Find where the given text appears and provide that cell's center as [x, y] coordinate. 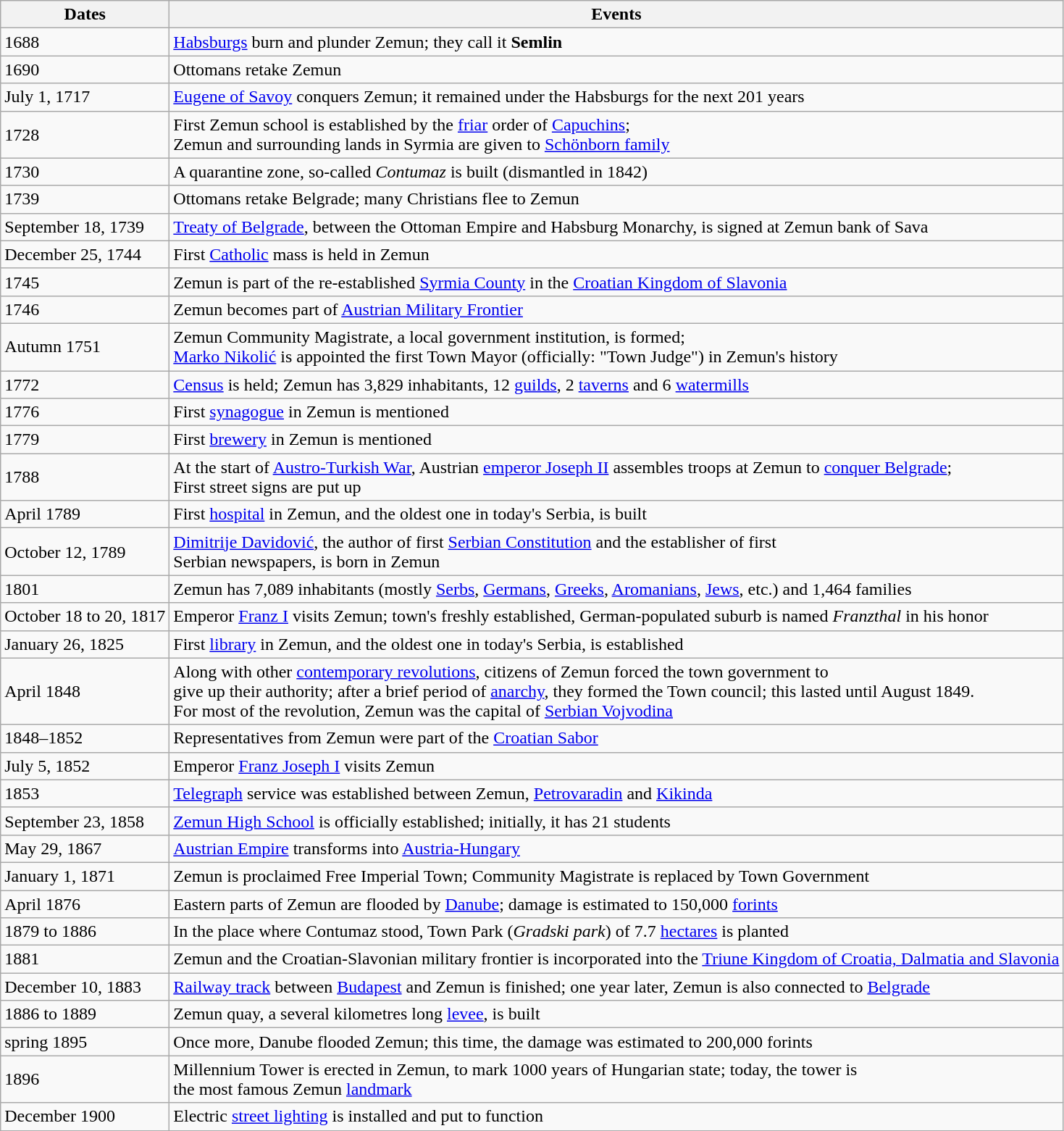
1886 to 1889 [85, 1014]
1788 [85, 477]
Emperor Franz Joseph I visits Zemun [616, 766]
A quarantine zone, so-called Contumaz is built (dismantled in 1842) [616, 172]
Habsburgs burn and plunder Zemun; they call it Semlin [616, 42]
Representatives from Zemun were part of the Croatian Sabor [616, 738]
1848–1852 [85, 738]
Zemun is proclaimed Free Imperial Town; Community Magistrate is replaced by Town Government [616, 876]
Events [616, 14]
September 23, 1858 [85, 821]
1896 [85, 1080]
Zemun has 7,089 inhabitants (mostly Serbs, Germans, Greeks, Aromanians, Jews, etc.) and 1,464 families [616, 589]
Emperor Franz I visits Zemun; town's freshly established, German-populated suburb is named Franzthal in his honor [616, 617]
December 25, 1744 [85, 254]
1745 [85, 282]
Census is held; Zemun has 3,829 inhabitants, 12 guilds, 2 taverns and 6 watermills [616, 385]
1746 [85, 309]
In the place where Contumaz stood, Town Park (Gradski park) of 7.7 hectares is planted [616, 932]
Electric street lighting is installed and put to function [616, 1117]
Once more, Danube flooded Zemun; this time, the damage was estimated to 200,000 forints [616, 1042]
Zemun High School is officially established; initially, it has 21 students [616, 821]
First synagogue in Zemun is mentioned [616, 412]
January 26, 1825 [85, 644]
Telegraph service was established between Zemun, Petrovaradin and Kikinda [616, 793]
1730 [85, 172]
1853 [85, 793]
1881 [85, 959]
Dates [85, 14]
1779 [85, 440]
1739 [85, 199]
First Catholic mass is held in Zemun [616, 254]
spring 1895 [85, 1042]
July 1, 1717 [85, 97]
1690 [85, 70]
Dimitrije Davidović, the author of first Serbian Constitution and the establisher of firstSerbian newspapers, is born in Zemun [616, 552]
Zemun becomes part of Austrian Military Frontier [616, 309]
First Zemun school is established by the friar order of Capuchins;Zemun and surrounding lands in Syrmia are given to Schönborn family [616, 135]
Eastern parts of Zemun are flooded by Danube; damage is estimated to 150,000 forints [616, 903]
Zemun is part of the re-established Syrmia County in the Croatian Kingdom of Slavonia [616, 282]
Autumn 1751 [85, 346]
Austrian Empire transforms into Austria-Hungary [616, 848]
January 1, 1871 [85, 876]
1728 [85, 135]
First library in Zemun, and the oldest one in today's Serbia, is established [616, 644]
Ottomans retake Belgrade; many Christians flee to Zemun [616, 199]
October 12, 1789 [85, 552]
1879 to 1886 [85, 932]
At the start of Austro-Turkish War, Austrian emperor Joseph II assembles troops at Zemun to conquer Belgrade;First street signs are put up [616, 477]
First hospital in Zemun, and the oldest one in today's Serbia, is built [616, 514]
1776 [85, 412]
October 18 to 20, 1817 [85, 617]
September 18, 1739 [85, 227]
April 1789 [85, 514]
Millennium Tower is erected in Zemun, to mark 1000 years of Hungarian state; today, the tower isthe most famous Zemun landmark [616, 1080]
July 5, 1852 [85, 766]
1688 [85, 42]
April 1876 [85, 903]
Ottomans retake Zemun [616, 70]
May 29, 1867 [85, 848]
Zemun quay, a several kilometres long levee, is built [616, 1014]
Zemun and the Croatian-Slavonian military frontier is incorporated into the Triune Kingdom of Croatia, Dalmatia and Slavonia [616, 959]
Treaty of Belgrade, between the Ottoman Empire and Habsburg Monarchy, is signed at Zemun bank of Sava [616, 227]
December 10, 1883 [85, 987]
First brewery in Zemun is mentioned [616, 440]
Railway track between Budapest and Zemun is finished; one year later, Zemun is also connected to Belgrade [616, 987]
Eugene of Savoy conquers Zemun; it remained under the Habsburgs for the next 201 years [616, 97]
1772 [85, 385]
April 1848 [85, 691]
1801 [85, 589]
December 1900 [85, 1117]
